Pinpoint the cell where the given text exists, returning its [X, Y] midpoint coordinate. 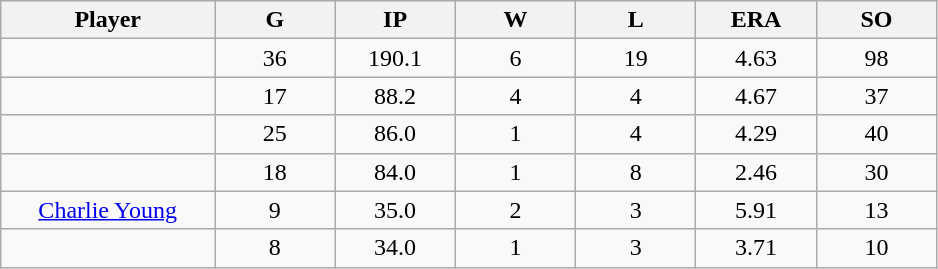
Player [108, 20]
4.67 [756, 96]
10 [876, 248]
40 [876, 134]
W [515, 20]
88.2 [395, 96]
Charlie Young [108, 210]
84.0 [395, 172]
3.71 [756, 248]
IP [395, 20]
25 [275, 134]
17 [275, 96]
13 [876, 210]
37 [876, 96]
6 [515, 58]
36 [275, 58]
190.1 [395, 58]
5.91 [756, 210]
86.0 [395, 134]
L [636, 20]
2.46 [756, 172]
4.29 [756, 134]
4.63 [756, 58]
30 [876, 172]
SO [876, 20]
9 [275, 210]
18 [275, 172]
2 [515, 210]
G [275, 20]
34.0 [395, 248]
98 [876, 58]
19 [636, 58]
ERA [756, 20]
35.0 [395, 210]
